Pinpoint the cell where the given text exists, returning its [x, y] midpoint coordinate. 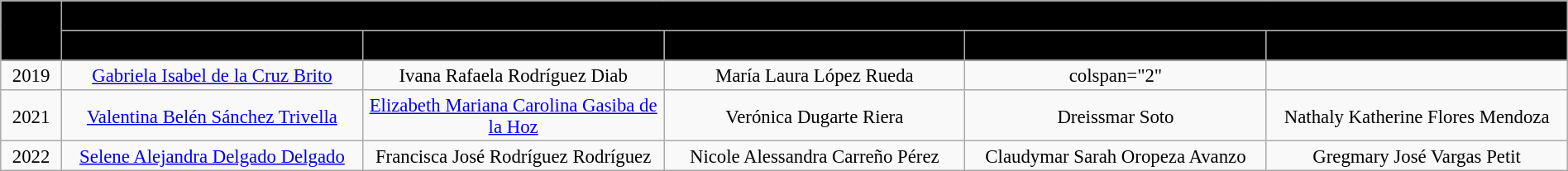
1st Runner-Up [514, 45]
Valentina Belén Sánchez Trivella [212, 116]
Gregmary José Vargas Petit [1417, 156]
Miss Supranational Venezuela Runners-Up [814, 16]
2019 [31, 75]
Francisca José Rodríguez Rodríguez [514, 156]
Verónica Dugarte Riera [815, 116]
Nathaly Katherine Flores Mendoza [1417, 116]
colspan="2" [1116, 75]
Elizabeth Mariana Carolina Gasiba de la Hoz [514, 116]
4th Runner-Up [1417, 45]
María Laura López Rueda [815, 75]
Gabriela Isabel de la Cruz Brito [212, 75]
3rd Runner-Up [1116, 45]
Miss Supranational [212, 45]
2021 [31, 116]
Nicole Alessandra Carreño Pérez [815, 156]
Claudymar Sarah Oropeza Avanzo [1116, 156]
Selene Alejandra Delgado Delgado [212, 156]
2022 [31, 156]
Ivana Rafaela Rodríguez Diab [514, 75]
2nd Runner-Up [815, 45]
Year [31, 31]
Dreissmar Soto [1116, 116]
